From the cell containing the given text, extract its center point as (x, y) coordinate. 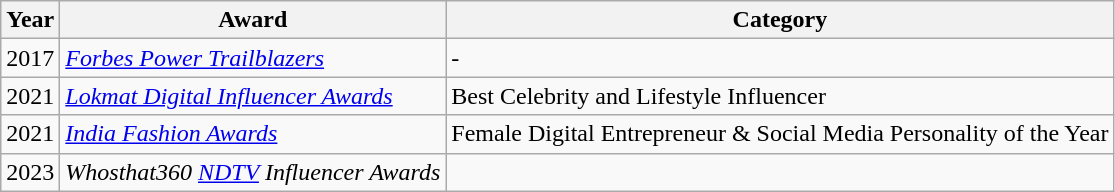
Award (253, 20)
2023 (30, 172)
Female Digital Entrepreneur & Social Media Personality of the Year (780, 134)
Category (780, 20)
Lokmat Digital Influencer Awards (253, 96)
Forbes Power Trailblazers (253, 58)
Whosthat360 NDTV Influencer Awards (253, 172)
India Fashion Awards (253, 134)
Best Celebrity and Lifestyle Influencer (780, 96)
Year (30, 20)
2017 (30, 58)
- (780, 58)
